Return (x, y) of the center of cell containing provided text 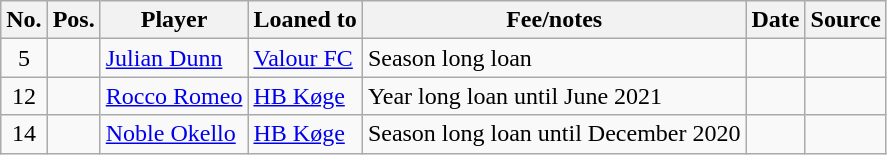
12 (24, 96)
No. (24, 20)
Valour FC (305, 58)
Rocco Romeo (174, 96)
Loaned to (305, 20)
5 (24, 58)
Julian Dunn (174, 58)
Date (776, 20)
Year long loan until June 2021 (554, 96)
Season long loan until December 2020 (554, 134)
14 (24, 134)
Fee/notes (554, 20)
Source (846, 20)
Season long loan (554, 58)
Noble Okello (174, 134)
Player (174, 20)
Pos. (74, 20)
